Output the [x, y] coordinate of the center of the cell containing the given text.  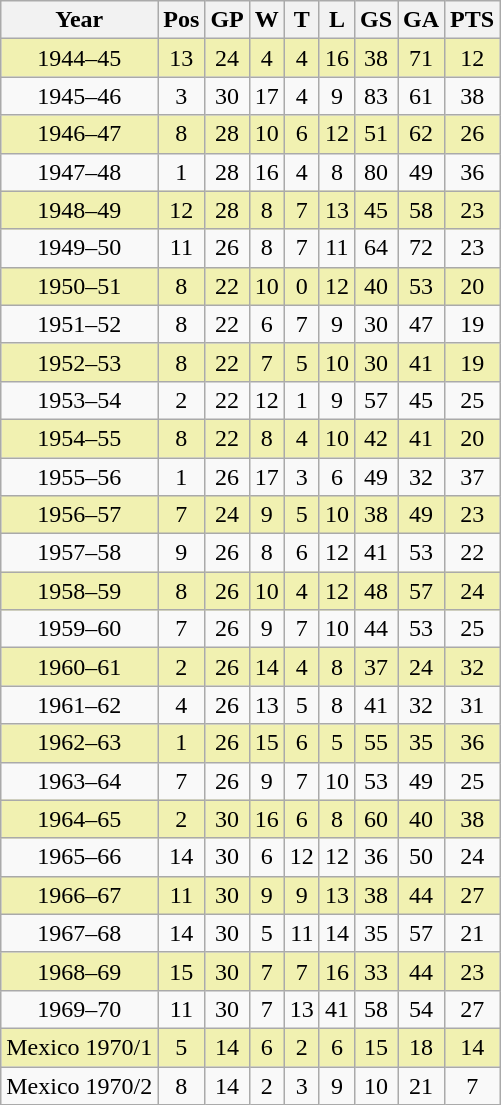
1965–66 [80, 857]
54 [422, 1009]
1949–50 [80, 248]
64 [376, 248]
55 [376, 743]
62 [422, 134]
1946–47 [80, 134]
Year [80, 20]
1966–67 [80, 895]
0 [302, 286]
Pos [182, 20]
Mexico 1970/1 [80, 1047]
1947–48 [80, 172]
1956–57 [80, 515]
1964–65 [80, 819]
T [302, 20]
Mexico 1970/2 [80, 1085]
51 [376, 134]
47 [422, 324]
80 [376, 172]
L [336, 20]
1968–69 [80, 971]
83 [376, 96]
1963–64 [80, 781]
18 [422, 1047]
1945–46 [80, 96]
61 [422, 96]
PTS [472, 20]
1959–60 [80, 629]
1960–61 [80, 667]
1962–63 [80, 743]
1953–54 [80, 400]
1969–70 [80, 1009]
1954–55 [80, 438]
42 [376, 438]
GS [376, 20]
1950–51 [80, 286]
33 [376, 971]
GA [422, 20]
71 [422, 58]
W [266, 20]
1961–62 [80, 705]
60 [376, 819]
GP [227, 20]
31 [472, 705]
1967–68 [80, 933]
48 [376, 591]
1951–52 [80, 324]
1952–53 [80, 362]
1948–49 [80, 210]
1955–56 [80, 477]
1957–58 [80, 553]
72 [422, 248]
1958–59 [80, 591]
50 [422, 857]
1944–45 [80, 58]
